Find where the given text appears and provide that cell's center as (X, Y) coordinate. 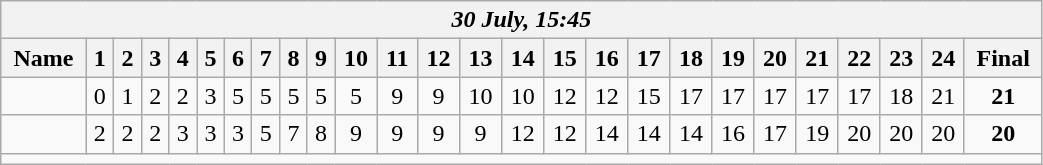
13 (481, 58)
0 (100, 96)
22 (859, 58)
11 (397, 58)
6 (238, 58)
Name (44, 58)
23 (901, 58)
Final (1003, 58)
4 (183, 58)
30 July, 15:45 (522, 20)
24 (943, 58)
